Identify which cell holds the provided text, then report its (X, Y) central coordinate. 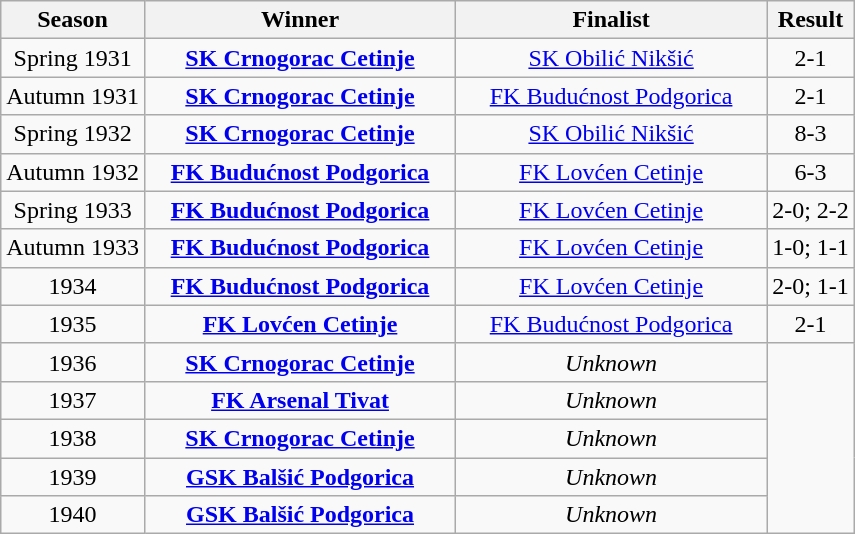
Winner (300, 20)
1935 (73, 324)
1939 (73, 477)
Season (73, 20)
Autumn 1932 (73, 172)
1937 (73, 400)
Result (811, 20)
6-3 (811, 172)
FK Arsenal Tivat (300, 400)
2-0; 2-2 (811, 210)
1940 (73, 515)
Finalist (612, 20)
Spring 1931 (73, 58)
1934 (73, 286)
1936 (73, 362)
Autumn 1931 (73, 96)
1-0; 1-1 (811, 248)
2-0; 1-1 (811, 286)
Spring 1932 (73, 134)
8-3 (811, 134)
1938 (73, 438)
Autumn 1933 (73, 248)
Spring 1933 (73, 210)
